For the text-containing cell, return its midpoint in [X, Y] coordinate format. 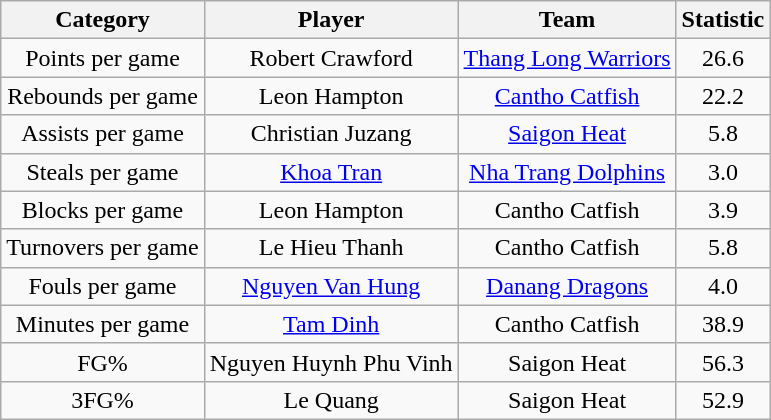
Minutes per game [102, 324]
Tam Dinh [331, 324]
Turnovers per game [102, 248]
Team [567, 20]
Danang Dragons [567, 286]
Fouls per game [102, 286]
Category [102, 20]
Le Quang [331, 400]
22.2 [723, 96]
Steals per game [102, 172]
3FG% [102, 400]
Nguyen Van Hung [331, 286]
Nha Trang Dolphins [567, 172]
Khoa Tran [331, 172]
3.0 [723, 172]
Thang Long Warriors [567, 58]
Christian Juzang [331, 134]
Blocks per game [102, 210]
Le Hieu Thanh [331, 248]
56.3 [723, 362]
38.9 [723, 324]
Player [331, 20]
52.9 [723, 400]
3.9 [723, 210]
4.0 [723, 286]
Rebounds per game [102, 96]
FG% [102, 362]
Assists per game [102, 134]
Points per game [102, 58]
26.6 [723, 58]
Nguyen Huynh Phu Vinh [331, 362]
Robert Crawford [331, 58]
Statistic [723, 20]
